Locate the cell with the specified text and output its [x, y] center coordinate. 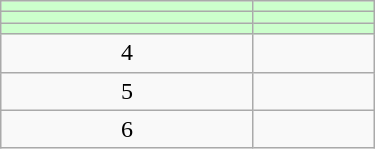
5 [127, 91]
6 [127, 129]
4 [127, 53]
